Return the [X, Y] coordinate for the center point of the cell that contains the specified text.  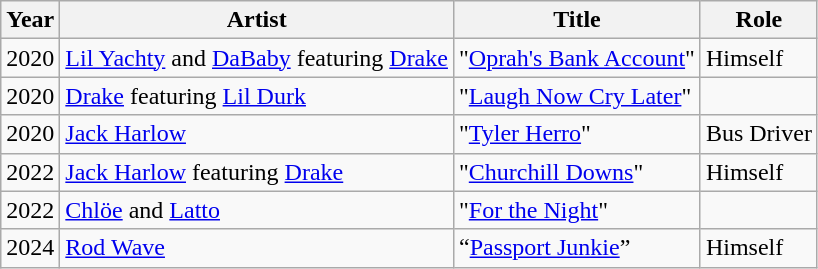
Chlöe and Latto [257, 210]
"For the Night" [576, 210]
“Passport Junkie” [576, 248]
Rod Wave [257, 248]
"Oprah's Bank Account" [576, 58]
Jack Harlow featuring Drake [257, 172]
"Laugh Now Cry Later" [576, 96]
Bus Driver [758, 134]
Year [30, 20]
"Churchill Downs" [576, 172]
Lil Yachty and DaBaby featuring Drake [257, 58]
Artist [257, 20]
Drake featuring Lil Durk [257, 96]
Title [576, 20]
"Tyler Herro" [576, 134]
Role [758, 20]
2024 [30, 248]
Jack Harlow [257, 134]
